Detect which cell encompasses the target text, then output its [X, Y] center coordinate. 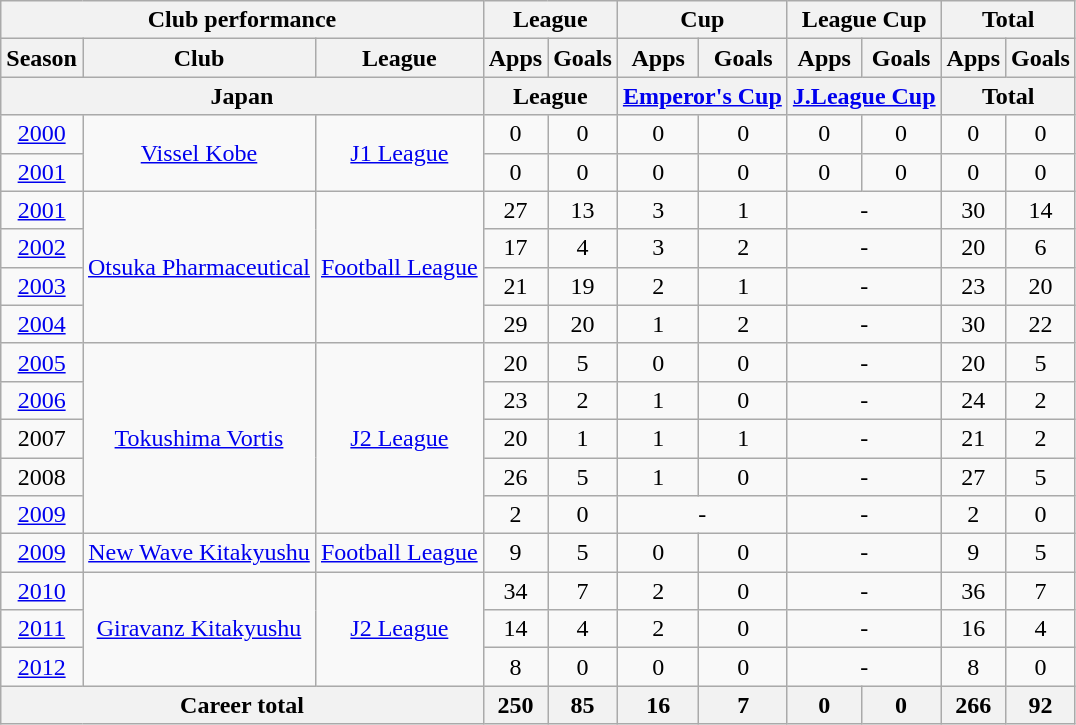
New Wave Kitakyushu [198, 553]
36 [973, 591]
Season [42, 58]
Giravanz Kitakyushu [198, 629]
Career total [242, 705]
Club performance [242, 20]
J.League Cup [864, 96]
Club [198, 58]
2005 [42, 362]
2003 [42, 286]
6 [1041, 248]
Emperor's Cup [702, 96]
2004 [42, 324]
2012 [42, 667]
13 [583, 210]
26 [515, 477]
2010 [42, 591]
Japan [242, 96]
92 [1041, 705]
Cup [702, 20]
17 [515, 248]
19 [583, 286]
Vissel Kobe [198, 153]
24 [973, 400]
34 [515, 591]
J1 League [399, 153]
2008 [42, 477]
22 [1041, 324]
29 [515, 324]
2011 [42, 629]
2002 [42, 248]
League Cup [864, 20]
2000 [42, 134]
2006 [42, 400]
250 [515, 705]
2007 [42, 438]
266 [973, 705]
Tokushima Vortis [198, 438]
85 [583, 705]
Otsuka Pharmaceutical [198, 267]
